Return (X, Y) of the center of cell containing provided text 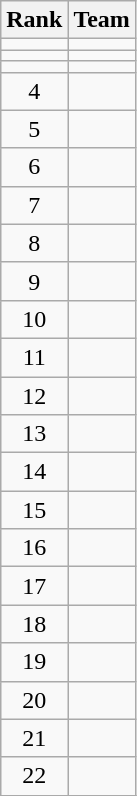
18 (34, 624)
5 (34, 129)
9 (34, 281)
11 (34, 357)
17 (34, 586)
15 (34, 510)
21 (34, 738)
4 (34, 91)
16 (34, 548)
12 (34, 395)
Team (102, 20)
10 (34, 319)
13 (34, 434)
19 (34, 662)
8 (34, 243)
6 (34, 167)
14 (34, 472)
7 (34, 205)
Rank (34, 20)
22 (34, 776)
20 (34, 700)
